From the cell containing the given text, extract its center point as [x, y] coordinate. 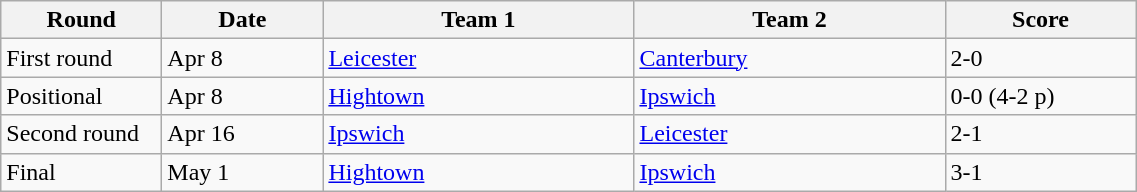
First round [82, 58]
Team 2 [790, 20]
Team 1 [478, 20]
0-0 (4-2 p) [1040, 96]
Second round [82, 134]
3-1 [1040, 172]
Apr 16 [242, 134]
Final [82, 172]
May 1 [242, 172]
Canterbury [790, 58]
Date [242, 20]
2-1 [1040, 134]
2-0 [1040, 58]
Score [1040, 20]
Round [82, 20]
Positional [82, 96]
